Return [x, y] of the center of cell containing provided text 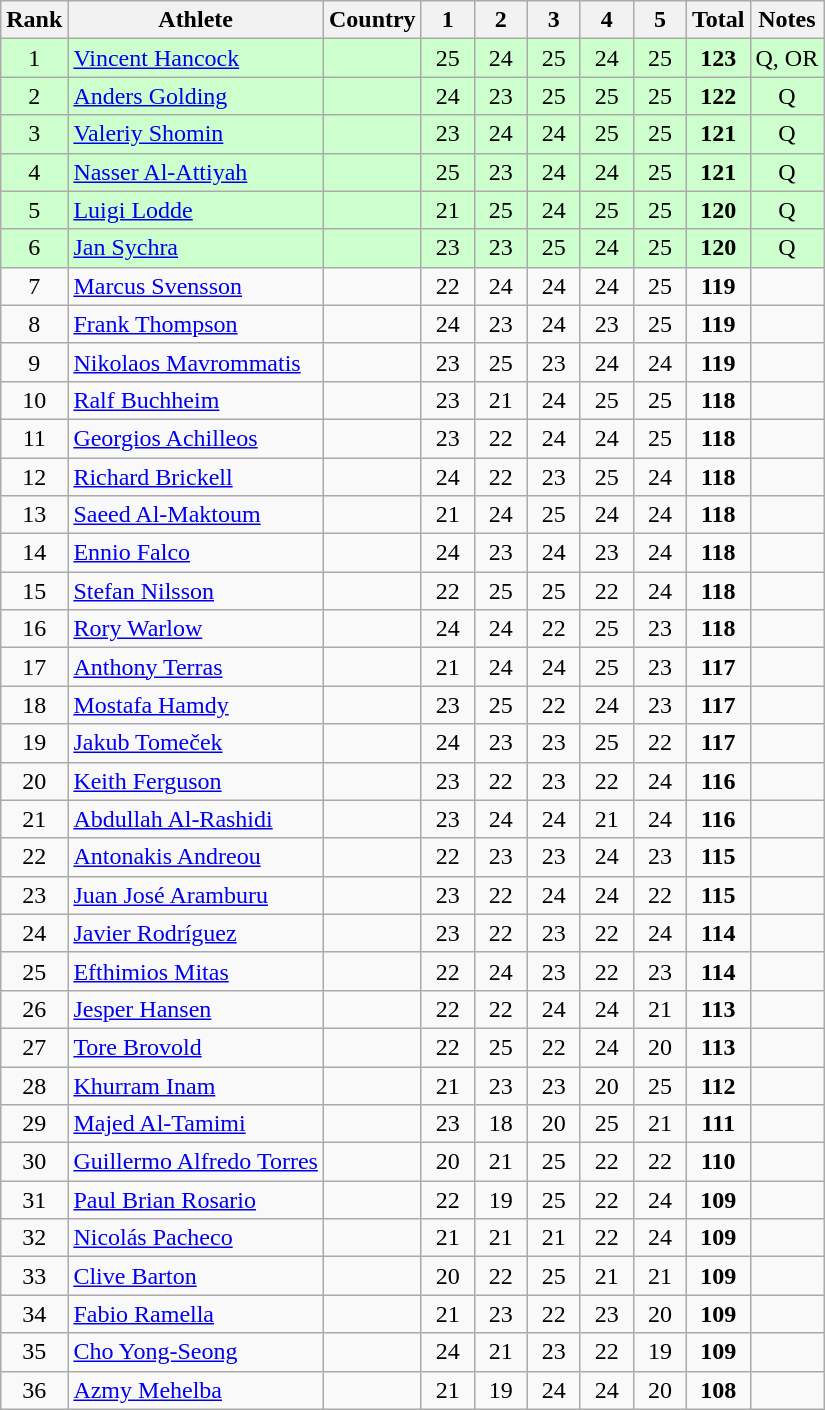
28 [34, 1085]
Mostafa Hamdy [196, 705]
33 [34, 1276]
11 [34, 438]
Efthimios Mitas [196, 971]
Ennio Falco [196, 553]
10 [34, 400]
Nikolaos Mavrommatis [196, 362]
Azmy Mehelba [196, 1390]
Keith Ferguson [196, 781]
Javier Rodríguez [196, 933]
Stefan Nilsson [196, 591]
30 [34, 1162]
Vincent Hancock [196, 58]
Ralf Buchheim [196, 400]
Juan José Aramburu [196, 895]
7 [34, 286]
Majed Al-Tamimi [196, 1124]
6 [34, 248]
Fabio Ramella [196, 1314]
Anders Golding [196, 96]
Guillermo Alfredo Torres [196, 1162]
Richard Brickell [196, 477]
Rank [34, 20]
Country [372, 20]
108 [718, 1390]
122 [718, 96]
111 [718, 1124]
36 [34, 1390]
9 [34, 362]
27 [34, 1047]
Jan Sychra [196, 248]
Georgios Achilleos [196, 438]
Cho Yong-Seong [196, 1352]
29 [34, 1124]
13 [34, 515]
26 [34, 1009]
Nasser Al-Attiyah [196, 172]
Saeed Al-Maktoum [196, 515]
Marcus Svensson [196, 286]
16 [34, 629]
Anthony Terras [196, 667]
15 [34, 591]
Khurram Inam [196, 1085]
Q, OR [787, 58]
Antonakis Andreou [196, 857]
Jakub Tomeček [196, 743]
31 [34, 1200]
Luigi Lodde [196, 210]
Athlete [196, 20]
Nicolás Pacheco [196, 1238]
Frank Thompson [196, 324]
Clive Barton [196, 1276]
123 [718, 58]
17 [34, 667]
8 [34, 324]
34 [34, 1314]
32 [34, 1238]
Abdullah Al-Rashidi [196, 819]
Tore Brovold [196, 1047]
Jesper Hansen [196, 1009]
Paul Brian Rosario [196, 1200]
14 [34, 553]
Notes [787, 20]
110 [718, 1162]
Total [718, 20]
112 [718, 1085]
12 [34, 477]
Rory Warlow [196, 629]
Valeriy Shomin [196, 134]
35 [34, 1352]
